Output the [X, Y] coordinate of the center of the cell containing the given text.  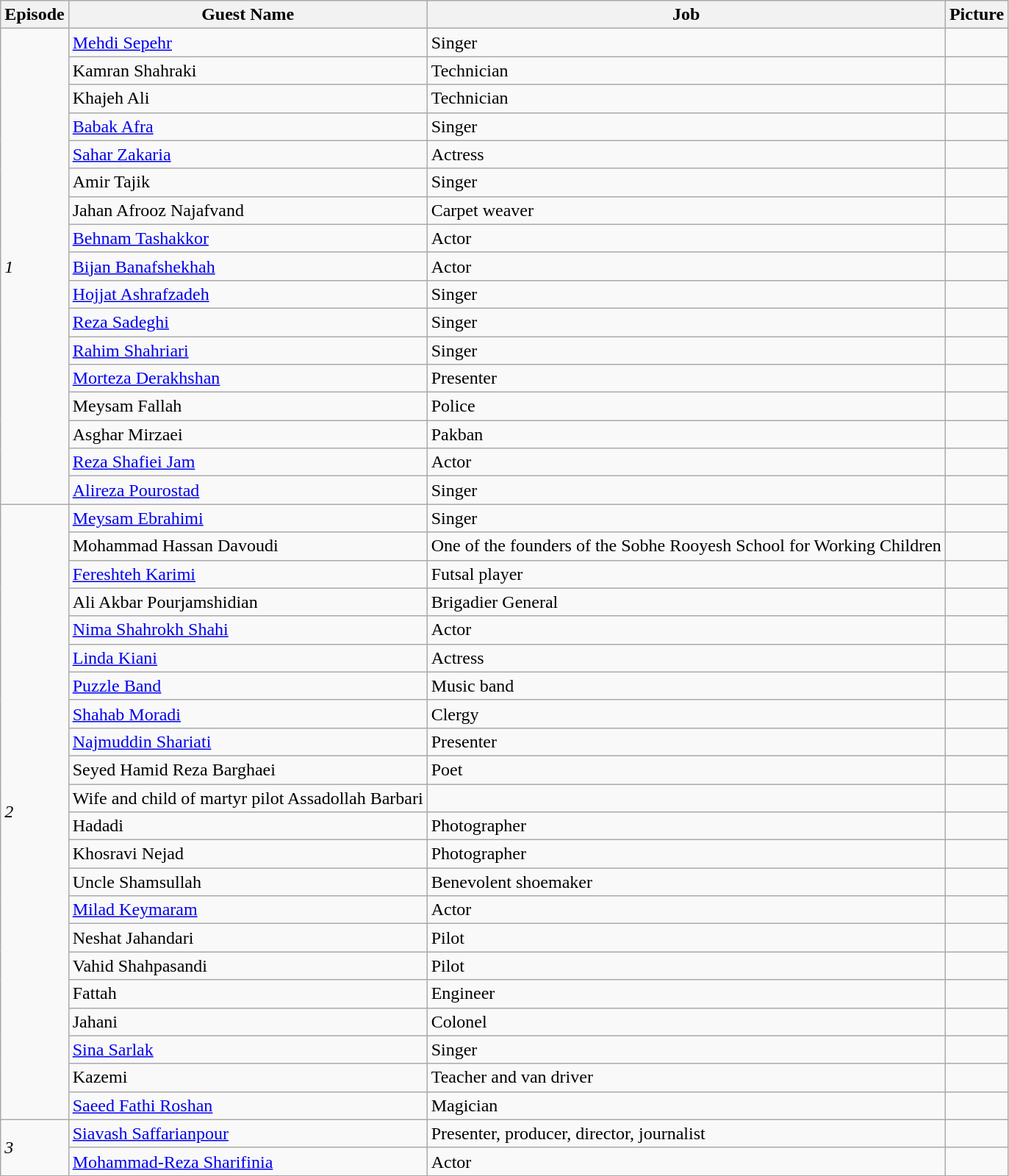
Seyed Hamid Reza Barghaei [248, 770]
Saeed Fathi Roshan [248, 1105]
Reza Sadeghi [248, 322]
Kazemi [248, 1078]
Shahab Moradi [248, 714]
Wife and child of martyr pilot Assadollah Barbari [248, 797]
Colonel [686, 1022]
Sahar Zakaria [248, 154]
Milad Keymaram [248, 910]
Futsal player [686, 574]
Bijan Banafshekhah [248, 266]
Morteza Derakhshan [248, 379]
Jahani [248, 1022]
Behnam Tashakkor [248, 238]
Rahim Shahriari [248, 351]
Music band [686, 686]
Vahid Shahpasandi [248, 966]
Kamran Shahraki [248, 71]
Uncle Shamsullah [248, 882]
Clergy [686, 714]
Mohammad-Reza Sharifinia [248, 1161]
Teacher and van driver [686, 1078]
Pakban [686, 434]
Nima Shahrokh Shahi [248, 630]
Meysam Ebrahimi [248, 518]
Episode [35, 15]
Hadadi [248, 826]
Najmuddin Shariati [248, 742]
Fereshteh Karimi [248, 574]
Carpet weaver [686, 210]
Reza Shafiei Jam [248, 462]
2 [35, 811]
Brigadier General [686, 602]
Benevolent shoemaker [686, 882]
Alireza Pourostad [248, 490]
Job [686, 15]
Linda Kiani [248, 658]
Presenter, producer, director, journalist [686, 1133]
Sina Sarlak [248, 1050]
Picture [976, 15]
Neshat Jahandari [248, 938]
Asghar Mirzaei [248, 434]
Khosravi Nejad [248, 854]
Mehdi Sepehr [248, 43]
Poet [686, 770]
Fattah [248, 994]
Siavash Saffarianpour [248, 1133]
Khajeh Ali [248, 98]
Ali Akbar Pourjamshidian [248, 602]
Mohammad Hassan Davoudi [248, 546]
Jahan Afrooz Najafvand [248, 210]
Guest Name [248, 15]
Police [686, 406]
Puzzle Band [248, 686]
One of the founders of the Sobhe Rooyesh School for Working Children [686, 546]
Babak Afra [248, 126]
3 [35, 1147]
Engineer [686, 994]
Meysam Fallah [248, 406]
1 [35, 266]
Hojjat Ashrafzadeh [248, 294]
Magician [686, 1105]
Amir Tajik [248, 182]
